Return (X, Y) of the center of cell containing provided text 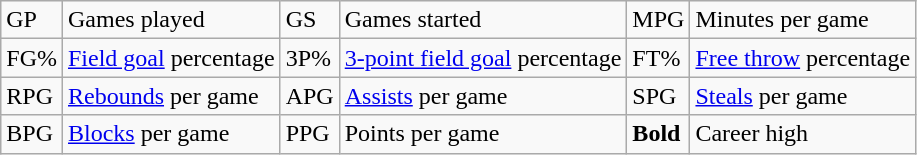
MPG (658, 20)
FT% (658, 58)
Free throw percentage (803, 58)
GS (310, 20)
GP (32, 20)
Field goal percentage (171, 58)
Games played (171, 20)
FG% (32, 58)
Points per game (483, 134)
Bold (658, 134)
SPG (658, 96)
3-point field goal percentage (483, 58)
Minutes per game (803, 20)
Assists per game (483, 96)
Blocks per game (171, 134)
BPG (32, 134)
3P% (310, 58)
Rebounds per game (171, 96)
Games started (483, 20)
Steals per game (803, 96)
APG (310, 96)
PPG (310, 134)
Career high (803, 134)
RPG (32, 96)
